Search for the cell housing the specified text and yield its (X, Y) center coordinate. 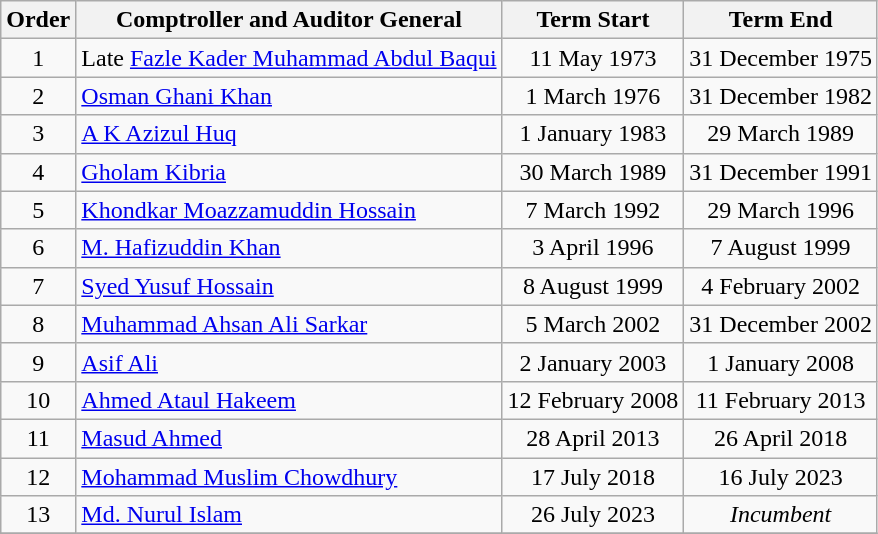
5 (38, 210)
10 (38, 400)
Gholam Kibria (289, 172)
Term Start (593, 20)
29 March 1989 (781, 134)
11 (38, 438)
3 April 1996 (593, 248)
A K Azizul Huq (289, 134)
Masud Ahmed (289, 438)
7 August 1999 (781, 248)
Asif Ali (289, 362)
Osman Ghani Khan (289, 96)
Comptroller and Auditor General (289, 20)
Incumbent (781, 515)
6 (38, 248)
5 March 2002 (593, 324)
Ahmed Ataul Hakeem (289, 400)
31 December 1991 (781, 172)
30 March 1989 (593, 172)
2 (38, 96)
9 (38, 362)
Term End (781, 20)
4 February 2002 (781, 286)
Late Fazle Kader Muhammad Abdul Baqui (289, 58)
Mohammad Muslim Chowdhury (289, 477)
8 August 1999 (593, 286)
M. Hafizuddin Khan (289, 248)
13 (38, 515)
31 December 1982 (781, 96)
1 January 1983 (593, 134)
Muhammad Ahsan Ali Sarkar (289, 324)
28 April 2013 (593, 438)
26 July 2023 (593, 515)
Khondkar Moazzamuddin Hossain (289, 210)
Syed Yusuf Hossain (289, 286)
Order (38, 20)
26 April 2018 (781, 438)
12 February 2008 (593, 400)
17 July 2018 (593, 477)
7 (38, 286)
3 (38, 134)
1 (38, 58)
2 January 2003 (593, 362)
12 (38, 477)
31 December 1975 (781, 58)
1 March 1976 (593, 96)
16 July 2023 (781, 477)
1 January 2008 (781, 362)
Md. Nurul Islam (289, 515)
31 December 2002 (781, 324)
4 (38, 172)
7 March 1992 (593, 210)
11 February 2013 (781, 400)
29 March 1996 (781, 210)
11 May 1973 (593, 58)
8 (38, 324)
